For the text-containing cell, return its midpoint in [X, Y] coordinate format. 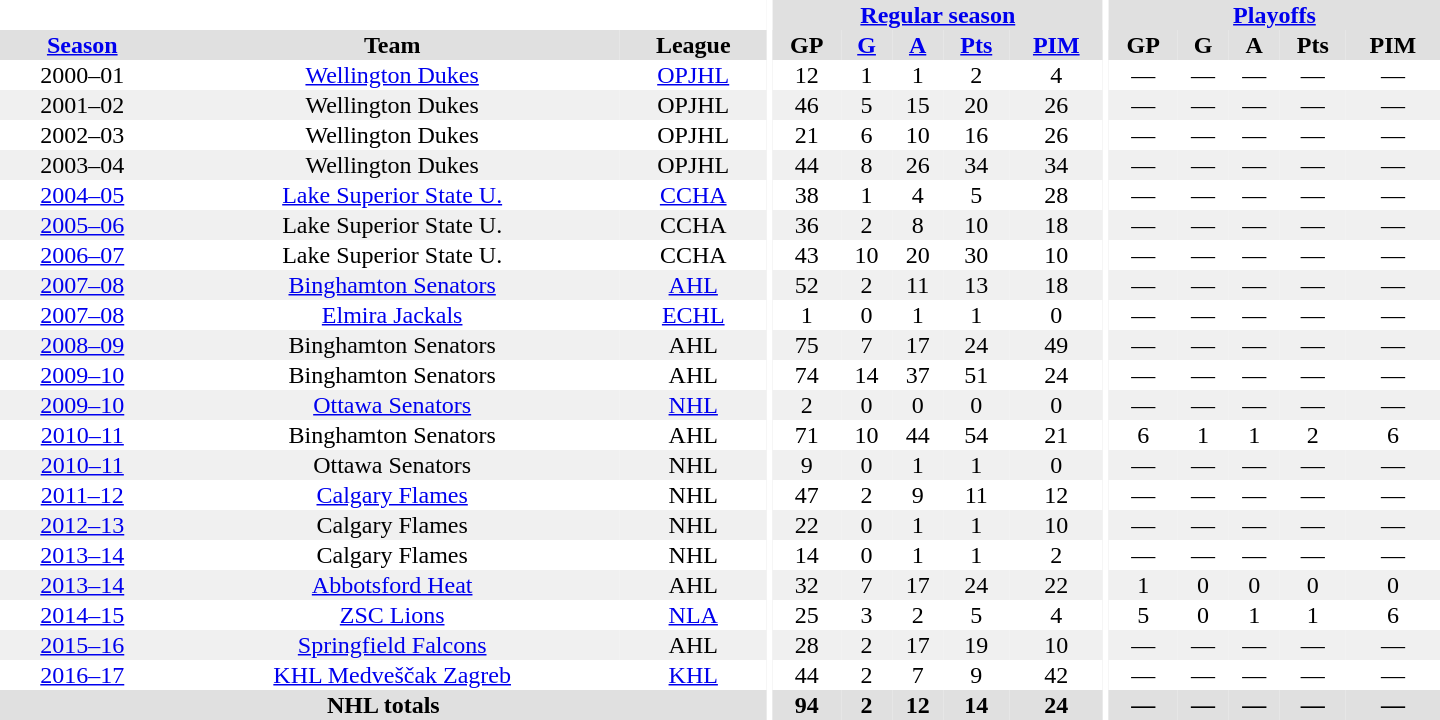
16 [976, 135]
ECHL [694, 315]
46 [806, 105]
2011–12 [82, 495]
74 [806, 375]
51 [976, 375]
13 [976, 285]
NHL totals [384, 705]
30 [976, 255]
2015–16 [82, 645]
94 [806, 705]
71 [806, 435]
2006–07 [82, 255]
2002–03 [82, 135]
36 [806, 225]
2000–01 [82, 75]
3 [866, 615]
Playoffs [1274, 15]
15 [918, 105]
2005–06 [82, 225]
ZSC Lions [392, 615]
42 [1056, 675]
Team [392, 45]
Elmira Jackals [392, 315]
43 [806, 255]
Regular season [938, 15]
KHL [694, 675]
2012–13 [82, 525]
KHL Medveščak Zagreb [392, 675]
75 [806, 345]
2001–02 [82, 105]
54 [976, 435]
League [694, 45]
Abbotsford Heat [392, 585]
32 [806, 585]
49 [1056, 345]
19 [976, 645]
52 [806, 285]
Springfield Falcons [392, 645]
38 [806, 195]
25 [806, 615]
2016–17 [82, 675]
2004–05 [82, 195]
2014–15 [82, 615]
2008–09 [82, 345]
NLA [694, 615]
47 [806, 495]
37 [918, 375]
Season [82, 45]
2003–04 [82, 165]
